Scan for the cell matching the given text and deliver its (x, y) coordinate at center. 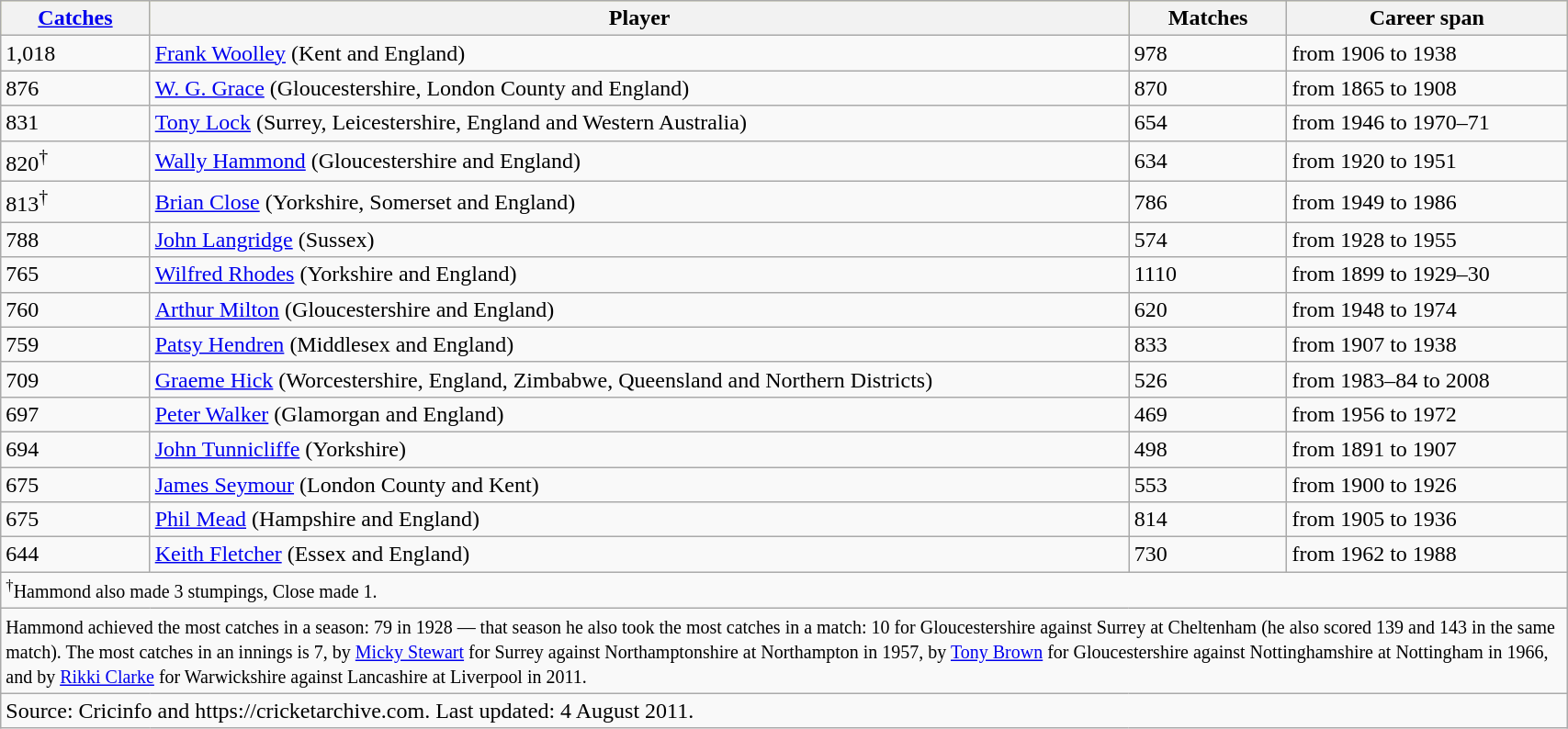
Graeme Hick (Worcestershire, England, Zimbabwe, Queensland and Northern Districts) (639, 379)
from 1920 to 1951 (1427, 162)
813† (75, 202)
709 (75, 379)
634 (1208, 162)
from 1900 to 1926 (1427, 485)
Matches (1208, 18)
Tony Lock (Surrey, Leicestershire, England and Western Australia) (639, 123)
1110 (1208, 275)
from 1928 to 1955 (1427, 240)
from 1907 to 1938 (1427, 344)
574 (1208, 240)
870 (1208, 88)
498 (1208, 449)
from 1948 to 1974 (1427, 309)
Wally Hammond (Gloucestershire and England) (639, 162)
654 (1208, 123)
697 (75, 414)
from 1865 to 1908 (1427, 88)
†Hammond also made 3 stumpings, Close made 1. (784, 590)
814 (1208, 520)
694 (75, 449)
759 (75, 344)
Career span (1427, 18)
Source: Cricinfo and https://cricketarchive.com. Last updated: 4 August 2011. (784, 711)
from 1899 to 1929–30 (1427, 275)
831 (75, 123)
John Tunnicliffe (Yorkshire) (639, 449)
Patsy Hendren (Middlesex and England) (639, 344)
Wilfred Rhodes (Yorkshire and England) (639, 275)
from 1949 to 1986 (1427, 202)
833 (1208, 344)
John Langridge (Sussex) (639, 240)
Brian Close (Yorkshire, Somerset and England) (639, 202)
765 (75, 275)
786 (1208, 202)
from 1891 to 1907 (1427, 449)
760 (75, 309)
from 1983–84 to 2008 (1427, 379)
469 (1208, 414)
Phil Mead (Hampshire and England) (639, 520)
644 (75, 555)
553 (1208, 485)
W. G. Grace (Gloucestershire, London County and England) (639, 88)
from 1905 to 1936 (1427, 520)
Peter Walker (Glamorgan and England) (639, 414)
620 (1208, 309)
Player (639, 18)
788 (75, 240)
from 1946 to 1970–71 (1427, 123)
526 (1208, 379)
978 (1208, 53)
from 1962 to 1988 (1427, 555)
730 (1208, 555)
from 1906 to 1938 (1427, 53)
1,018 (75, 53)
820† (75, 162)
Frank Woolley (Kent and England) (639, 53)
Keith Fletcher (Essex and England) (639, 555)
Catches (75, 18)
James Seymour (London County and Kent) (639, 485)
from 1956 to 1972 (1427, 414)
Arthur Milton (Gloucestershire and England) (639, 309)
876 (75, 88)
